Identify which cell holds the provided text, then report its (x, y) central coordinate. 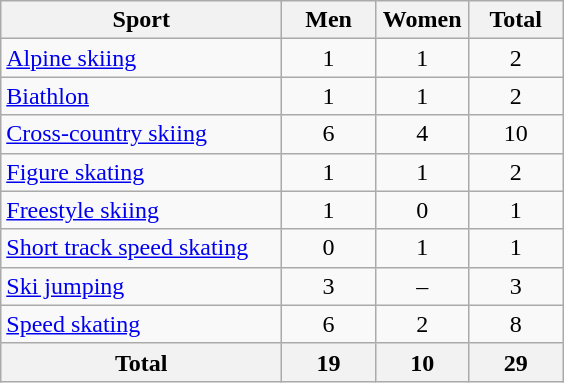
– (422, 286)
Biathlon (142, 96)
Sport (142, 20)
Ski jumping (142, 286)
4 (422, 134)
Short track speed skating (142, 248)
Cross-country skiing (142, 134)
Alpine skiing (142, 58)
Women (422, 20)
Freestyle skiing (142, 210)
8 (516, 324)
Men (329, 20)
19 (329, 362)
29 (516, 362)
Figure skating (142, 172)
Speed skating (142, 324)
